Detect which cell encompasses the target text, then output its [x, y] center coordinate. 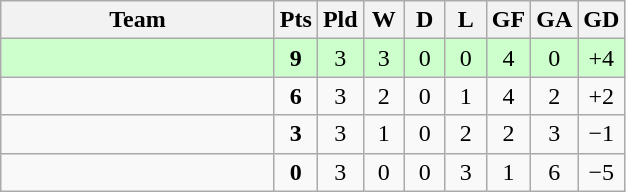
−5 [602, 172]
W [384, 20]
Pts [296, 20]
L [466, 20]
Team [138, 20]
+2 [602, 96]
9 [296, 58]
GA [554, 20]
D [424, 20]
GD [602, 20]
GF [508, 20]
−1 [602, 134]
Pld [340, 20]
+4 [602, 58]
